Scan for the cell matching the given text and deliver its [x, y] coordinate at center. 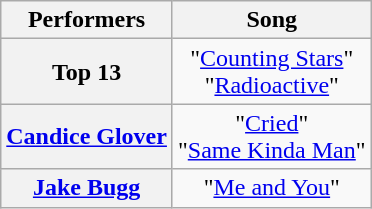
"Counting Stars""Radioactive" [272, 72]
"Me and You" [272, 188]
Candice Glover [87, 136]
Top 13 [87, 72]
Jake Bugg [87, 188]
"Cried""Same Kinda Man" [272, 136]
Song [272, 20]
Performers [87, 20]
